From the cell containing the given text, extract its center point as (X, Y) coordinate. 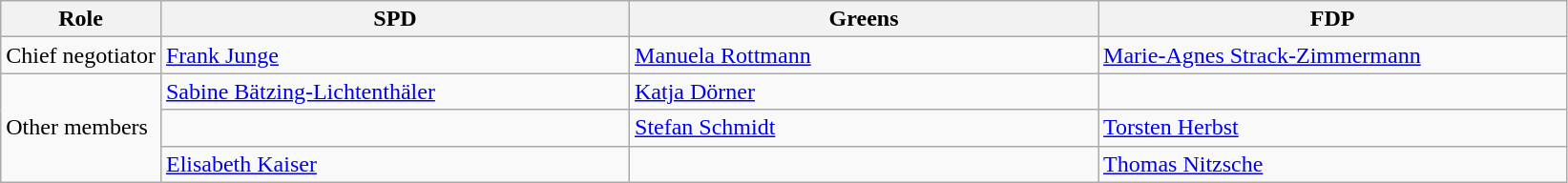
Role (81, 19)
Manuela Rottmann (865, 55)
FDP (1332, 19)
Greens (865, 19)
Other members (81, 128)
Katja Dörner (865, 91)
Chief negotiator (81, 55)
Thomas Nitzsche (1332, 164)
Stefan Schmidt (865, 128)
Sabine Bätzing-Lichtenthäler (395, 91)
Marie-Agnes Strack-Zimmermann (1332, 55)
SPD (395, 19)
Frank Junge (395, 55)
Torsten Herbst (1332, 128)
Elisabeth Kaiser (395, 164)
